Provide the (x, y) coordinate of the cell's center where the given text is located.  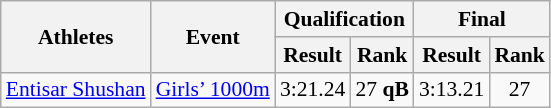
Qualification (344, 19)
3:21.24 (312, 90)
27 (520, 90)
Athletes (76, 36)
Final (482, 19)
Event (213, 36)
Girls’ 1000m (213, 90)
Entisar Shushan (76, 90)
27 qB (382, 90)
3:13.21 (452, 90)
